Pinpoint the cell where the given text exists, returning its [X, Y] midpoint coordinate. 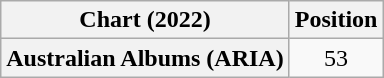
53 [336, 58]
Australian Albums (ARIA) [145, 58]
Chart (2022) [145, 20]
Position [336, 20]
